Return (x, y) of the center of cell containing provided text 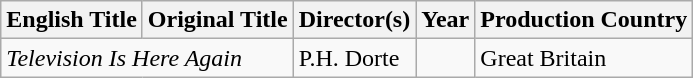
English Title (72, 20)
Television Is Here Again (147, 58)
Director(s) (354, 20)
Original Title (218, 20)
Year (446, 20)
Production Country (584, 20)
Great Britain (584, 58)
P.H. Dorte (354, 58)
